Extract the (x, y) coordinate from the center of the cell holding the provided text.  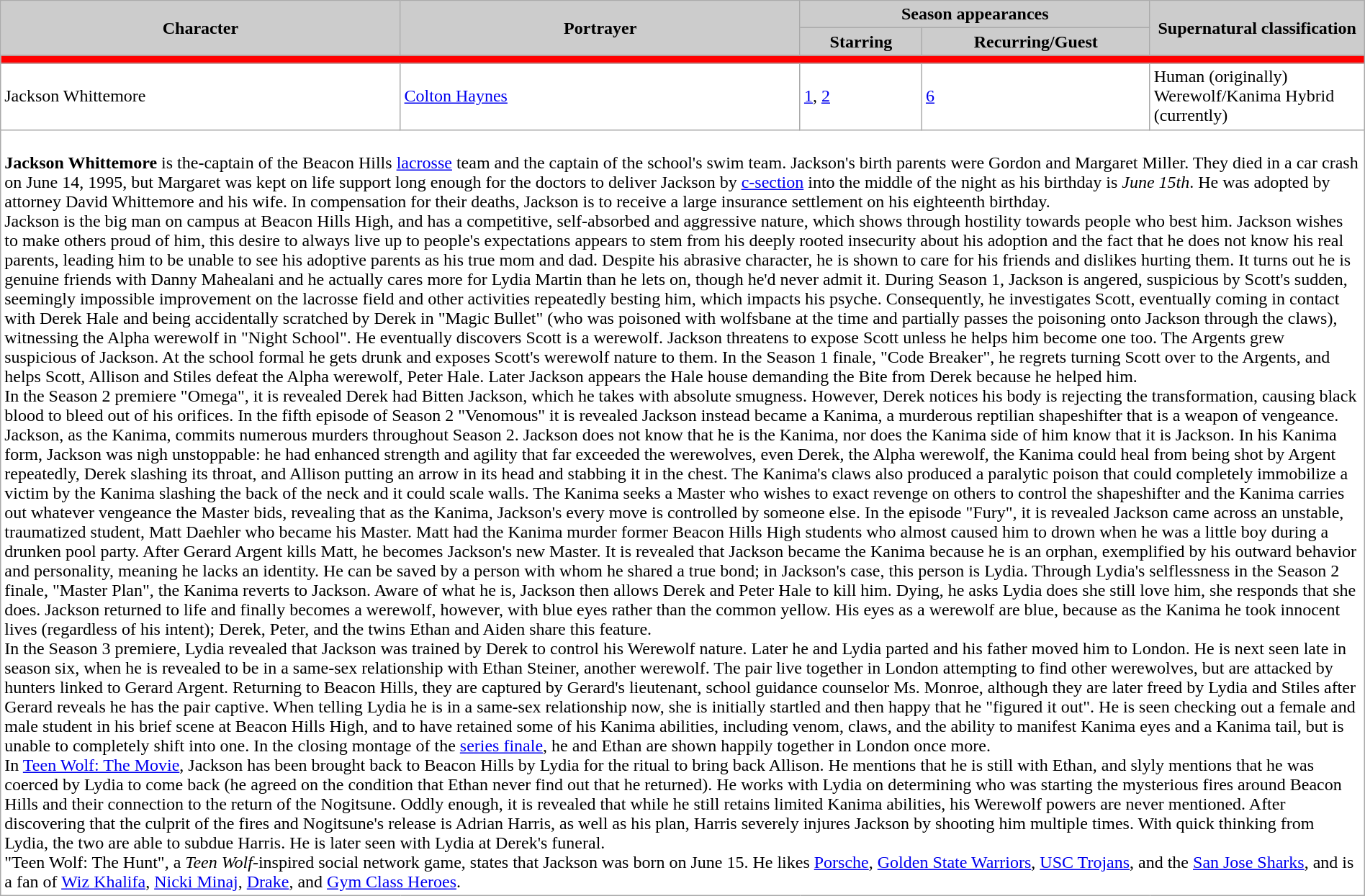
Supernatural classification (1257, 28)
Portrayer (600, 28)
Character (200, 28)
Colton Haynes (600, 96)
Recurring/Guest (1035, 42)
Jackson Whittemore (200, 96)
Season appearances (975, 14)
Human (originally) Werewolf/Kanima Hybrid (currently) (1257, 96)
Starring (861, 42)
6 (1035, 96)
1, 2 (861, 96)
